Determine the [x, y] coordinate at the center of the cell enclosing the given text.  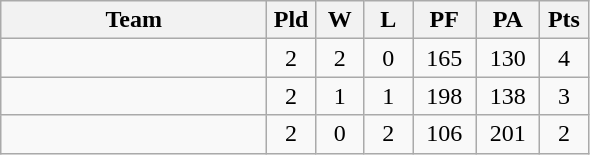
130 [508, 58]
198 [444, 96]
4 [564, 58]
L [388, 20]
138 [508, 96]
201 [508, 134]
Pld [292, 20]
3 [564, 96]
Team [134, 20]
PA [508, 20]
PF [444, 20]
106 [444, 134]
W [340, 20]
Pts [564, 20]
165 [444, 58]
